Find where the given text appears and provide that cell's center as (x, y) coordinate. 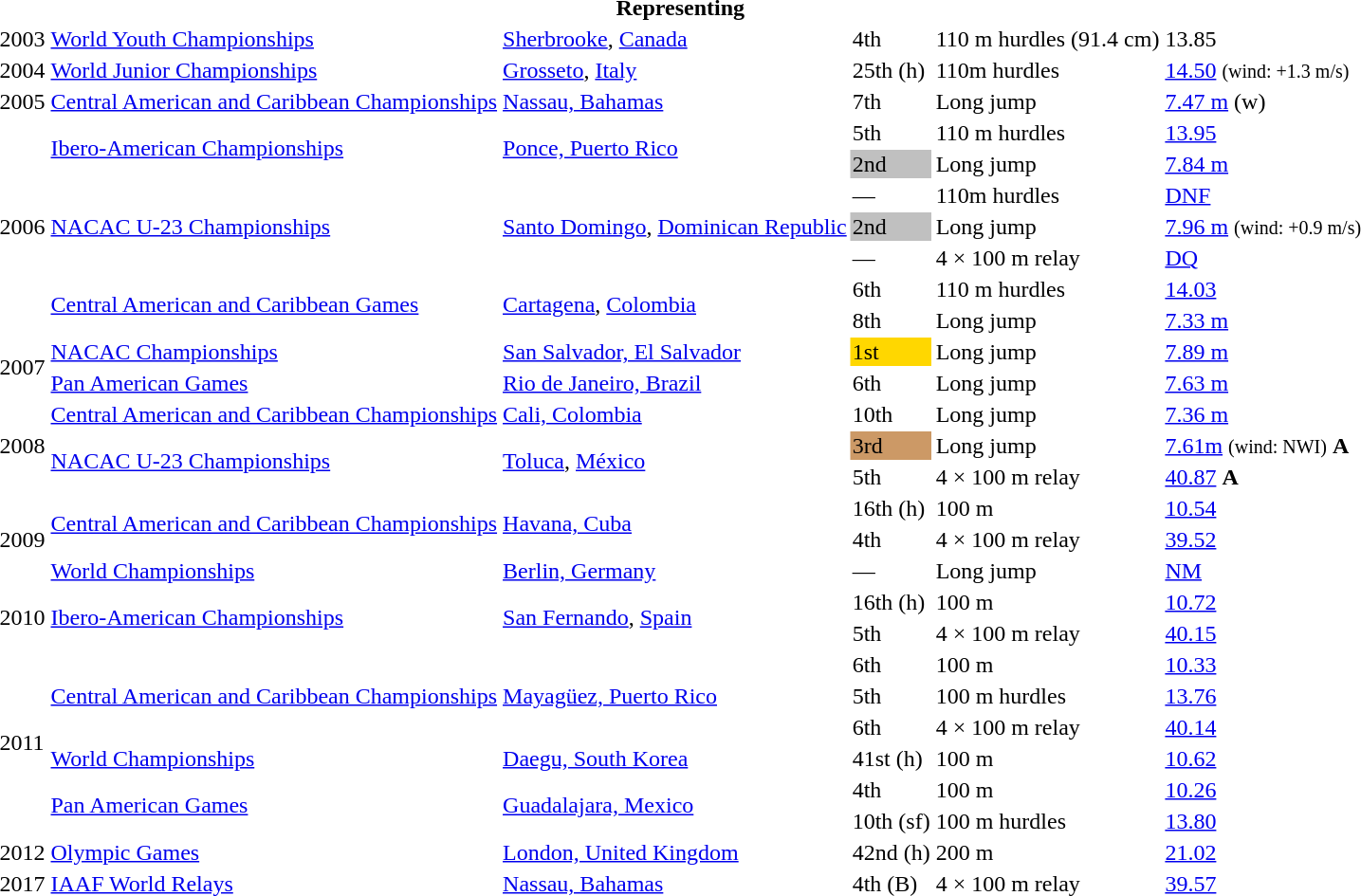
110 m hurdles (91.4 cm) (1047, 39)
200 m (1047, 852)
Cartagena, Colombia (675, 305)
Mayagüez, Puerto Rico (675, 696)
Ponce, Puerto Rico (675, 148)
Nassau, Bahamas (675, 101)
Grosseto, Italy (675, 70)
Havana, Cuba (675, 523)
Central American and Caribbean Games (274, 305)
Sherbrooke, Canada (675, 39)
Cali, Colombia (675, 414)
41st (h) (892, 759)
1st (892, 352)
8th (892, 320)
Daegu, South Korea (675, 759)
World Junior Championships (274, 70)
25th (h) (892, 70)
Olympic Games (274, 852)
Santo Domingo, Dominican Republic (675, 227)
NACAC Championships (274, 352)
Toluca, México (675, 461)
London, United Kingdom (675, 852)
San Salvador, El Salvador (675, 352)
Berlin, Germany (675, 571)
Rio de Janeiro, Brazil (675, 383)
7th (892, 101)
San Fernando, Spain (675, 618)
10th (sf) (892, 821)
3rd (892, 446)
World Youth Championships (274, 39)
42nd (h) (892, 852)
Guadalajara, Mexico (675, 806)
10th (892, 414)
